Extract the (X, Y) coordinate from the center of the cell holding the provided text.  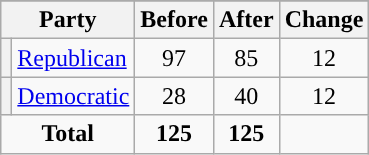
28 (174, 96)
Change (324, 20)
40 (246, 96)
After (246, 20)
Before (174, 20)
Democratic (74, 96)
Republican (74, 58)
85 (246, 58)
Party (68, 20)
97 (174, 58)
Total (68, 134)
